Return [x, y] of the center of cell containing provided text 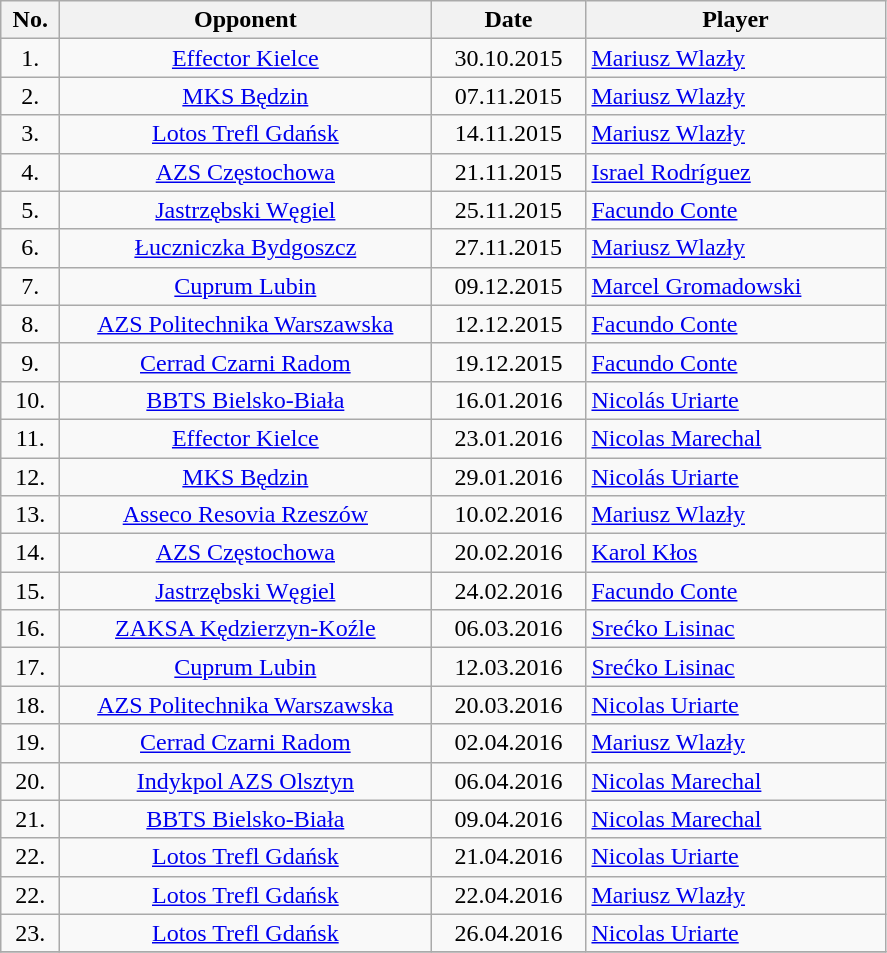
29.01.2016 [508, 477]
06.03.2016 [508, 629]
12. [30, 477]
4. [30, 172]
Date [508, 20]
09.12.2015 [508, 286]
Indykpol AZS Olsztyn [246, 781]
06.04.2016 [508, 781]
16. [30, 629]
Łuczniczka Bydgoszcz [246, 248]
6. [30, 248]
20. [30, 781]
14.11.2015 [508, 134]
02.04.2016 [508, 743]
12.12.2015 [508, 324]
3. [30, 134]
1. [30, 58]
09.04.2016 [508, 819]
7. [30, 286]
27.11.2015 [508, 248]
23.01.2016 [508, 438]
17. [30, 667]
9. [30, 362]
13. [30, 515]
Opponent [246, 20]
24.02.2016 [508, 591]
2. [30, 96]
No. [30, 20]
5. [30, 210]
25.11.2015 [508, 210]
Marcel Gromadowski [736, 286]
07.11.2015 [508, 96]
14. [30, 553]
21.04.2016 [508, 857]
21. [30, 819]
23. [30, 933]
15. [30, 591]
19.12.2015 [508, 362]
30.10.2015 [508, 58]
Asseco Resovia Rzeszów [246, 515]
Karol Kłos [736, 553]
21.11.2015 [508, 172]
8. [30, 324]
10. [30, 400]
19. [30, 743]
12.03.2016 [508, 667]
26.04.2016 [508, 933]
10.02.2016 [508, 515]
18. [30, 705]
16.01.2016 [508, 400]
20.03.2016 [508, 705]
22.04.2016 [508, 895]
11. [30, 438]
20.02.2016 [508, 553]
Israel Rodríguez [736, 172]
Player [736, 20]
ZAKSA Kędzierzyn-Koźle [246, 629]
